Locate the cell with the specified text and output its [x, y] center coordinate. 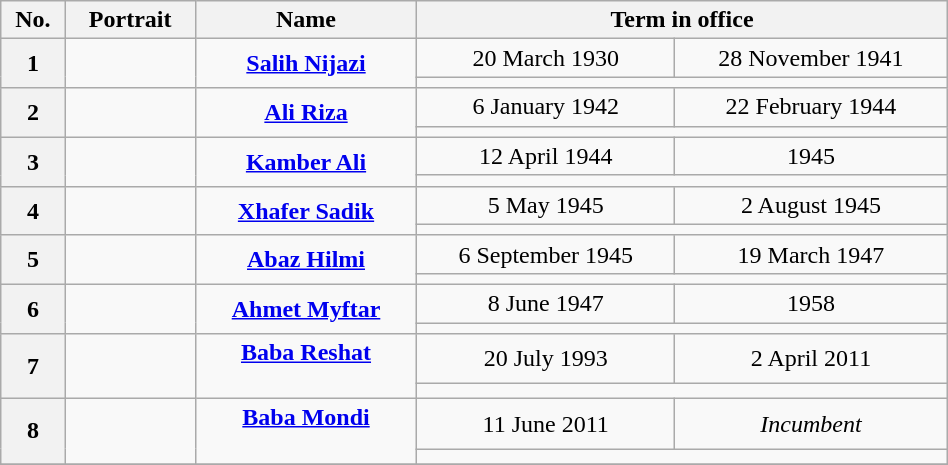
Term in office [682, 20]
1 [33, 64]
Name [306, 20]
Kamber Ali [306, 162]
28 November 1941 [812, 58]
Abaz Hilmi [306, 260]
22 February 1944 [812, 107]
20 March 1930 [546, 58]
Baba Reshat [306, 366]
6 September 1945 [546, 254]
Salih Nijazi [306, 64]
12 April 1944 [546, 156]
6 January 1942 [546, 107]
2 August 1945 [812, 205]
2 April 2011 [812, 359]
5 [33, 260]
8 [33, 432]
No. [33, 20]
4 [33, 210]
Ali Riza [306, 112]
Incumbent [812, 424]
2 [33, 112]
1958 [812, 303]
3 [33, 162]
5 May 1945 [546, 205]
1945 [812, 156]
11 June 2011 [546, 424]
7 [33, 366]
20 July 1993 [546, 359]
Baba Mondi [306, 432]
Ahmet Myftar [306, 308]
Portrait [130, 20]
Xhafer Sadik [306, 210]
8 June 1947 [546, 303]
19 March 1947 [812, 254]
6 [33, 308]
